Return (X, Y) of the center of cell containing provided text 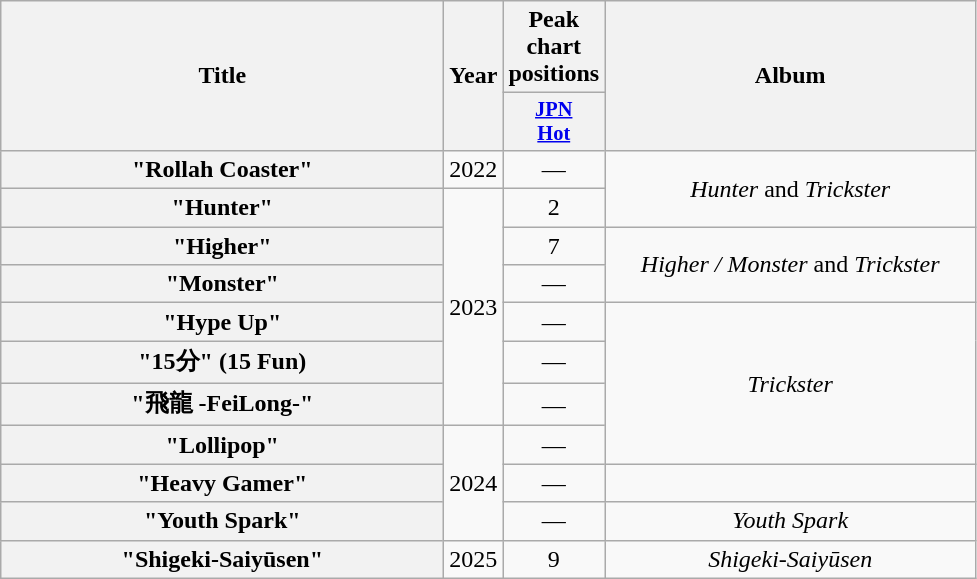
JPNHot (554, 122)
"Hype Up" (222, 322)
"Monster" (222, 284)
Hunter and Trickster (790, 188)
Higher / Monster and Trickster (790, 265)
Title (222, 76)
Album (790, 76)
2025 (474, 559)
7 (554, 246)
Shigeki-Saiyūsen (790, 559)
"Rollah Coaster" (222, 169)
"Higher" (222, 246)
9 (554, 559)
"Heavy Gamer" (222, 483)
"Shigeki-Saiyūsen" (222, 559)
2024 (474, 483)
Trickster (790, 384)
"Hunter" (222, 208)
2 (554, 208)
2023 (474, 308)
"15分" (15 Fun) (222, 362)
"Youth Spark" (222, 521)
Youth Spark (790, 521)
Peak chart positions (554, 47)
2022 (474, 169)
"飛龍 -FeiLong-" (222, 404)
Year (474, 76)
"Lollipop" (222, 445)
